Find where the given text appears and provide that cell's center as [X, Y] coordinate. 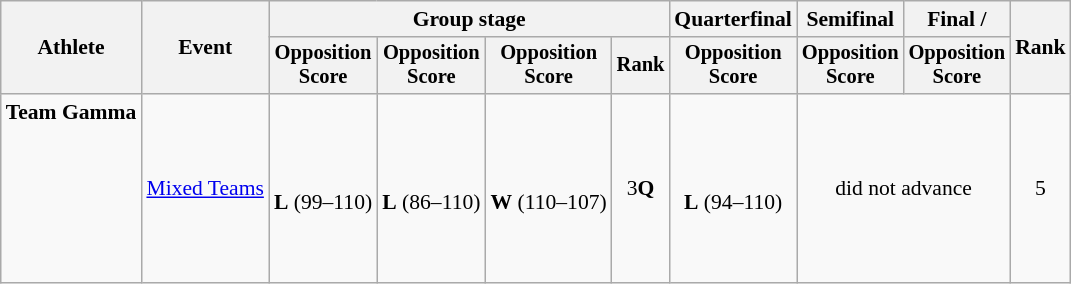
Event [205, 48]
Team Gamma [72, 188]
W (110–107) [548, 188]
did not advance [904, 188]
Semifinal [850, 19]
L (99–110) [323, 188]
L (86–110) [431, 188]
Mixed Teams [205, 188]
L (94–110) [733, 188]
5 [1040, 188]
Final / [958, 19]
Quarterfinal [733, 19]
3Q [641, 188]
Group stage [469, 19]
Athlete [72, 48]
